Extract the [x, y] coordinate from the center of the cell holding the provided text.  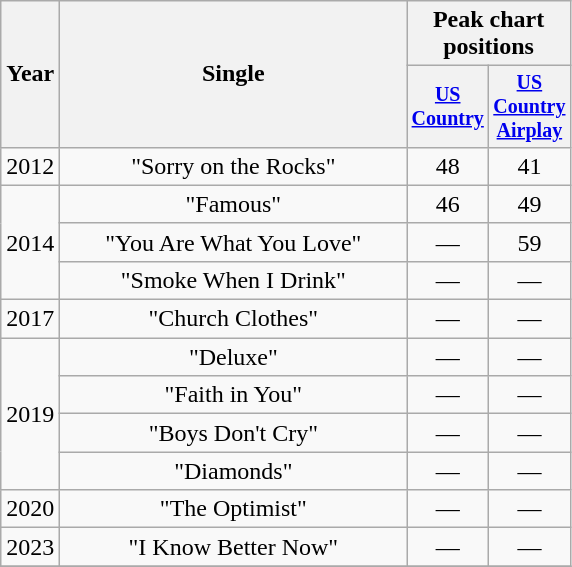
"I Know Better Now" [234, 547]
"Smoke When I Drink" [234, 280]
59 [530, 242]
"Faith in You" [234, 395]
Year [30, 74]
"Church Clothes" [234, 319]
US Country [448, 106]
Single [234, 74]
2020 [30, 509]
"Deluxe" [234, 357]
2017 [30, 319]
2012 [30, 166]
"Sorry on the Rocks" [234, 166]
2014 [30, 242]
Peak chartpositions [488, 34]
"Diamonds" [234, 471]
48 [448, 166]
2019 [30, 414]
"You Are What You Love" [234, 242]
49 [530, 204]
46 [448, 204]
"The Optimist" [234, 509]
US Country Airplay [530, 106]
2023 [30, 547]
"Boys Don't Cry" [234, 433]
"Famous" [234, 204]
41 [530, 166]
